Identify which cell holds the provided text, then report its [x, y] central coordinate. 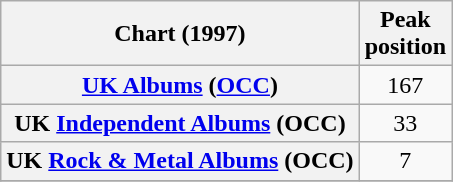
Chart (1997) [180, 34]
Peakposition [405, 34]
33 [405, 123]
UK Independent Albums (OCC) [180, 123]
167 [405, 85]
UK Rock & Metal Albums (OCC) [180, 161]
7 [405, 161]
UK Albums (OCC) [180, 85]
